Determine the [x, y] coordinate at the center of the cell enclosing the given text.  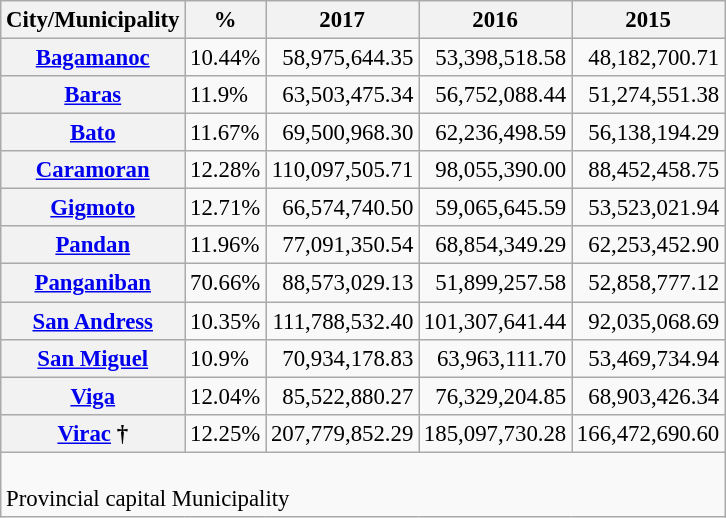
Bato [93, 133]
2017 [342, 20]
Viga [93, 396]
Virac † [93, 433]
12.25% [226, 433]
56,138,194.29 [648, 133]
101,307,641.44 [496, 321]
10.44% [226, 58]
48,182,700.71 [648, 58]
10.35% [226, 321]
76,329,204.85 [496, 396]
12.04% [226, 396]
63,963,111.70 [496, 358]
San Miguel [93, 358]
92,035,068.69 [648, 321]
63,503,475.34 [342, 95]
51,274,551.38 [648, 95]
98,055,390.00 [496, 170]
62,236,498.59 [496, 133]
12.28% [226, 170]
Panganiban [93, 283]
66,574,740.50 [342, 208]
68,854,349.29 [496, 245]
Baras [93, 95]
58,975,644.35 [342, 58]
53,398,518.58 [496, 58]
88,573,029.13 [342, 283]
56,752,088.44 [496, 95]
11.67% [226, 133]
77,091,350.54 [342, 245]
Caramoran [93, 170]
11.96% [226, 245]
70.66% [226, 283]
85,522,880.27 [342, 396]
Provincial capital Municipality [363, 484]
207,779,852.29 [342, 433]
Gigmoto [93, 208]
% [226, 20]
53,523,021.94 [648, 208]
88,452,458.75 [648, 170]
San Andress [93, 321]
53,469,734.94 [648, 358]
110,097,505.71 [342, 170]
62,253,452.90 [648, 245]
68,903,426.34 [648, 396]
2016 [496, 20]
70,934,178.83 [342, 358]
52,858,777.12 [648, 283]
185,097,730.28 [496, 433]
51,899,257.58 [496, 283]
Bagamanoc [93, 58]
111,788,532.40 [342, 321]
Pandan [93, 245]
2015 [648, 20]
69,500,968.30 [342, 133]
10.9% [226, 358]
12.71% [226, 208]
City/Municipality [93, 20]
59,065,645.59 [496, 208]
11.9% [226, 95]
166,472,690.60 [648, 433]
